Return the (X, Y) coordinate for the center point of the cell that contains the specified text.  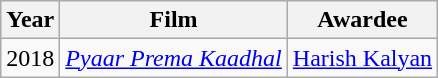
Film (174, 20)
2018 (30, 58)
Harish Kalyan (362, 58)
Pyaar Prema Kaadhal (174, 58)
Year (30, 20)
Awardee (362, 20)
